Detect which cell encompasses the target text, then output its (X, Y) center coordinate. 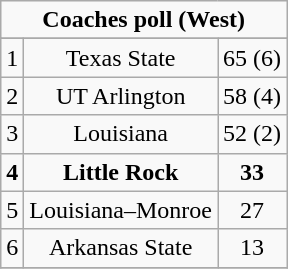
2 (12, 96)
Little Rock (121, 172)
3 (12, 134)
Coaches poll (West) (144, 20)
1 (12, 58)
Texas State (121, 58)
Louisiana–Monroe (121, 210)
5 (12, 210)
27 (252, 210)
33 (252, 172)
6 (12, 248)
Louisiana (121, 134)
58 (4) (252, 96)
UT Arlington (121, 96)
Arkansas State (121, 248)
65 (6) (252, 58)
4 (12, 172)
52 (2) (252, 134)
13 (252, 248)
